Pinpoint the cell where the given text exists, returning its (x, y) midpoint coordinate. 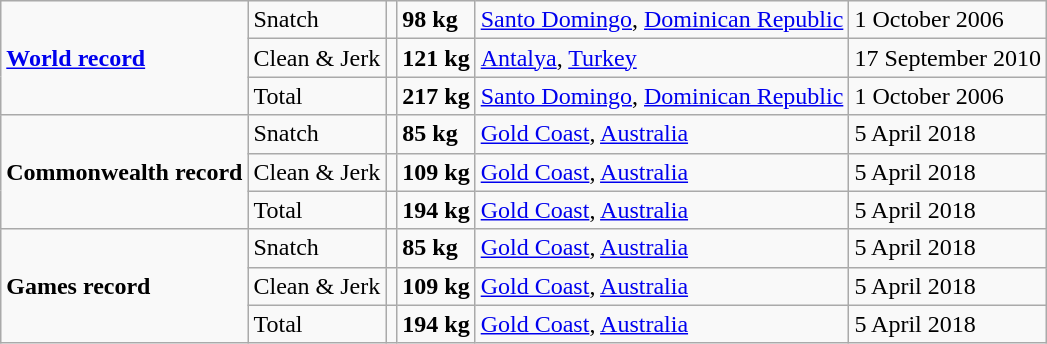
Commonwealth record (124, 172)
Antalya, Turkey (662, 58)
121 kg (436, 58)
17 September 2010 (948, 58)
World record (124, 58)
98 kg (436, 20)
217 kg (436, 96)
Games record (124, 286)
